Search for the cell housing the specified text and yield its (x, y) center coordinate. 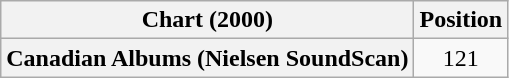
Chart (2000) (208, 20)
Canadian Albums (Nielsen SoundScan) (208, 58)
Position (461, 20)
121 (461, 58)
